Scan for the cell matching the given text and deliver its [X, Y] coordinate at center. 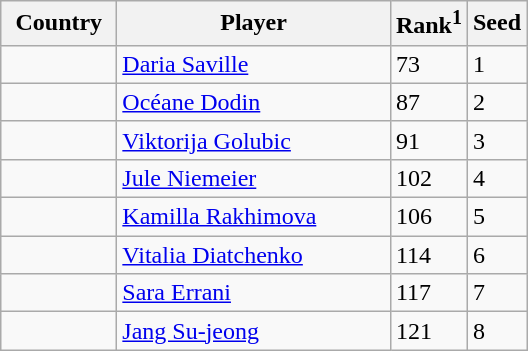
87 [428, 102]
Océane Dodin [254, 102]
Daria Saville [254, 64]
117 [428, 293]
2 [496, 102]
6 [496, 255]
5 [496, 217]
Vitalia Diatchenko [254, 255]
106 [428, 217]
1 [496, 64]
Sara Errani [254, 293]
102 [428, 178]
Seed [496, 24]
114 [428, 255]
Player [254, 24]
121 [428, 331]
Viktorija Golubic [254, 140]
Rank1 [428, 24]
Country [59, 24]
Kamilla Rakhimova [254, 217]
Jang Su-jeong [254, 331]
91 [428, 140]
73 [428, 64]
7 [496, 293]
8 [496, 331]
4 [496, 178]
Jule Niemeier [254, 178]
3 [496, 140]
